Search for the cell housing the specified text and yield its [X, Y] center coordinate. 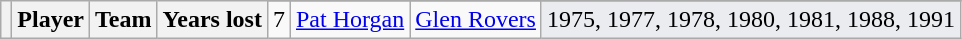
Player [51, 20]
Years lost [212, 20]
1975, 1977, 1978, 1980, 1981, 1988, 1991 [750, 20]
7 [278, 20]
Team [124, 20]
Pat Horgan [350, 20]
Glen Rovers [476, 20]
